Search for the cell housing the specified text and yield its (x, y) center coordinate. 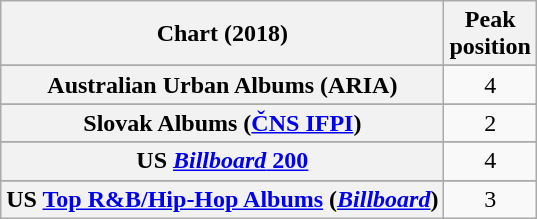
US Billboard 200 (222, 161)
3 (490, 199)
Australian Urban Albums (ARIA) (222, 85)
Peak position (490, 34)
US Top R&B/Hip-Hop Albums (Billboard) (222, 199)
Chart (2018) (222, 34)
Slovak Albums (ČNS IFPI) (222, 123)
2 (490, 123)
